Extract the (X, Y) coordinate from the center of the cell holding the provided text.  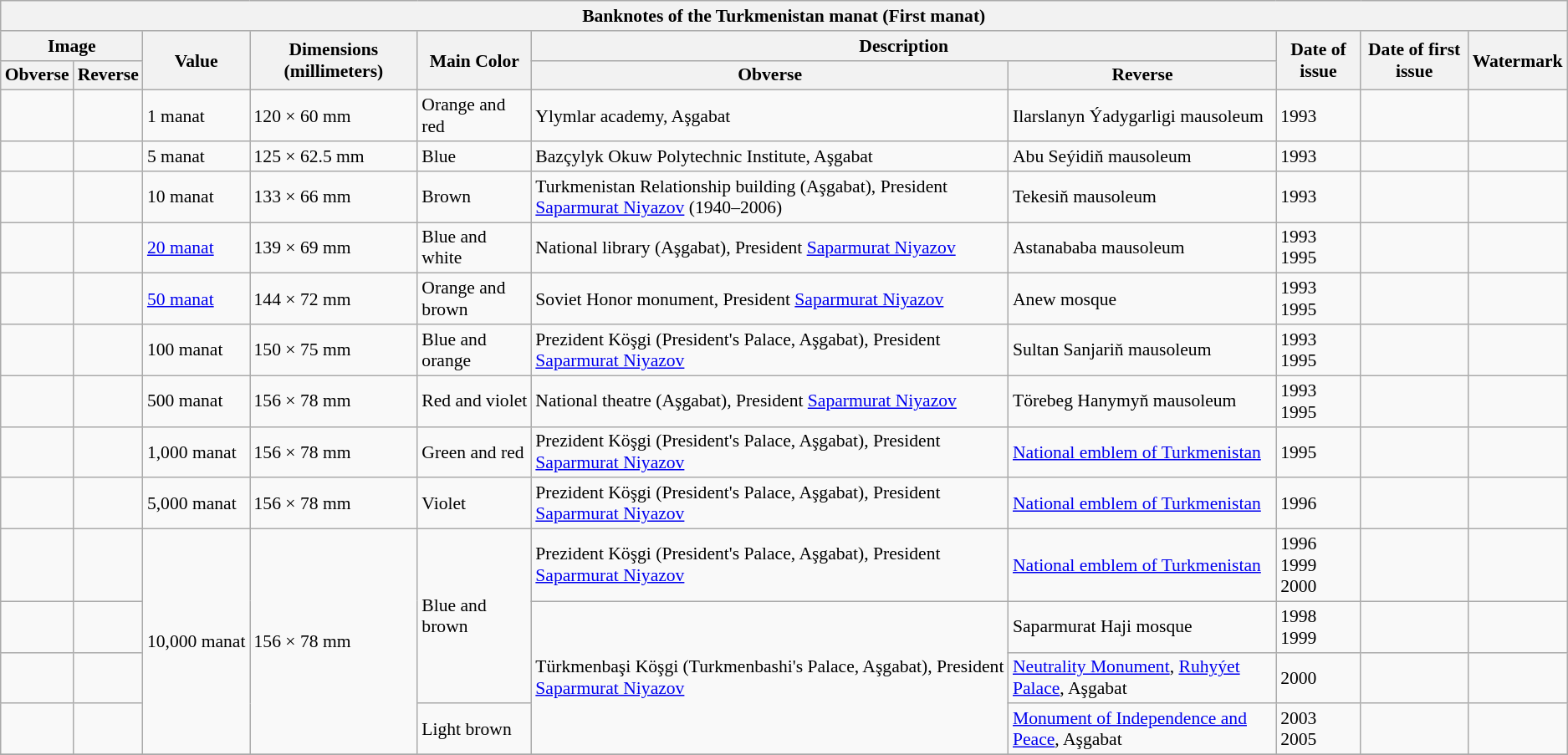
Törebeg Hanymyň mausoleum (1142, 401)
139 × 69 mm (333, 247)
Brown (474, 197)
5,000 manat (197, 503)
Blue and brown (474, 617)
19981999 (1318, 627)
Saparmurat Haji mosque (1142, 627)
Description (903, 46)
Orange and brown (474, 299)
Türkmenbaşi Köşgi (Turkmenbashi's Palace, Aşgabat), President Saparmurat Niyazov (769, 677)
Blue and white (474, 247)
Main Color (474, 60)
Value (197, 60)
Ilarslanyn Ýadygarligi mausoleum (1142, 115)
Green and red (474, 451)
Turkmenistan Relationship building (Aşgabat), President Saparmurat Niyazov (1940–2006) (769, 197)
Neutrality Monument, Ruhyýet Palace, Aşgabat (1142, 677)
Date of issue (1318, 60)
Tekesiň mausoleum (1142, 197)
120 × 60 mm (333, 115)
133 × 66 mm (333, 197)
Blue and orange (474, 349)
100 manat (197, 349)
Astanababa mausoleum (1142, 247)
National library (Aşgabat), President Saparmurat Niyazov (769, 247)
Bazçylyk Okuw Polytechnic Institute, Aşgabat (769, 156)
Dimensions (millimeters) (333, 60)
1,000 manat (197, 451)
144 × 72 mm (333, 299)
2000 (1318, 677)
National theatre (Aşgabat), President Saparmurat Niyazov (769, 401)
Watermark (1518, 60)
Anew mosque (1142, 299)
10,000 manat (197, 642)
Sultan Sanjariň mausoleum (1142, 349)
1995 (1318, 451)
Red and violet (474, 401)
Light brown (474, 729)
Violet (474, 503)
Date of first issue (1415, 60)
150 × 75 mm (333, 349)
50 manat (197, 299)
Soviet Honor monument, President Saparmurat Niyazov (769, 299)
Image (72, 46)
20 manat (197, 247)
Blue (474, 156)
Ylymlar academy, Aşgabat (769, 115)
1 manat (197, 115)
10 manat (197, 197)
Banknotes of the Turkmenistan manat (First manat) (784, 16)
1996 (1318, 503)
125 × 62.5 mm (333, 156)
Monument of Independence and Peace, Aşgabat (1142, 729)
5 manat (197, 156)
20032005 (1318, 729)
500 manat (197, 401)
199619992000 (1318, 565)
Abu Seýidiň mausoleum (1142, 156)
Orange and red (474, 115)
